Return the (X, Y) coordinate for the center point of the cell that contains the specified text.  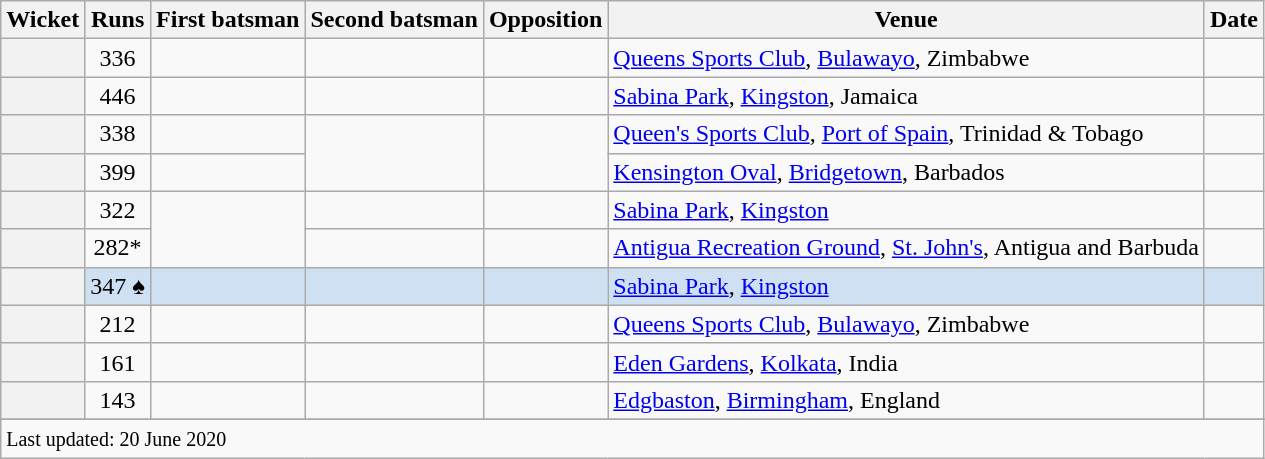
Last updated: 20 June 2020 (632, 438)
Second batsman (394, 20)
446 (118, 96)
399 (118, 172)
Opposition (545, 20)
Antigua Recreation Ground, St. John's, Antigua and Barbuda (906, 248)
Date (1234, 20)
Wicket (43, 20)
212 (118, 324)
143 (118, 400)
322 (118, 210)
336 (118, 58)
Queen's Sports Club, Port of Spain, Trinidad & Tobago (906, 134)
Kensington Oval, Bridgetown, Barbados (906, 172)
Sabina Park, Kingston, Jamaica (906, 96)
282* (118, 248)
Edgbaston, Birmingham, England (906, 400)
First batsman (228, 20)
Eden Gardens, Kolkata, India (906, 362)
338 (118, 134)
347 ♠ (118, 286)
Runs (118, 20)
161 (118, 362)
Venue (906, 20)
